Locate the cell with the specified text and output its (x, y) center coordinate. 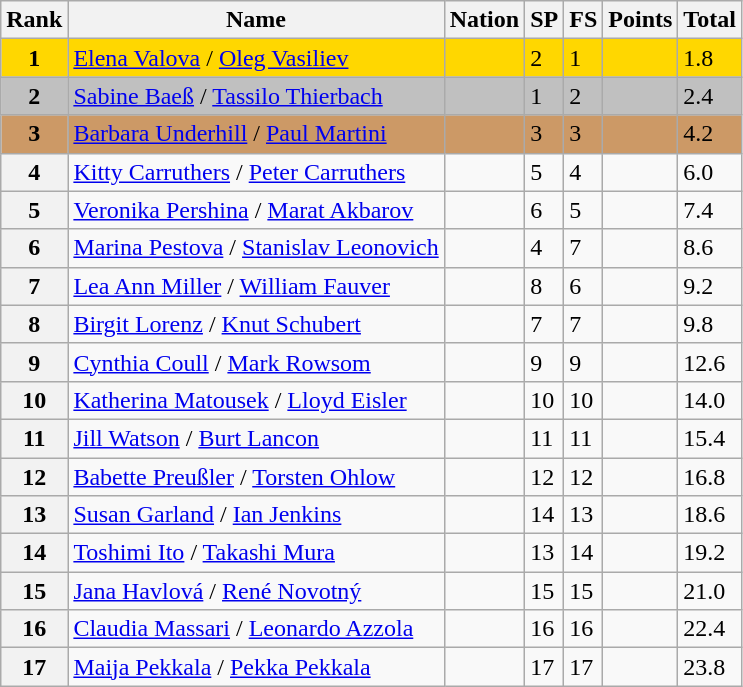
Katherina Matousek / Lloyd Eisler (256, 400)
Marina Pestova / Stanislav Leonovich (256, 248)
Elena Valova / Oleg Vasiliev (256, 58)
Nation (484, 20)
Points (640, 20)
19.2 (710, 553)
23.8 (710, 667)
Jill Watson / Burt Lancon (256, 438)
FS (584, 20)
Kitty Carruthers / Peter Carruthers (256, 172)
4.2 (710, 134)
16.8 (710, 477)
Barbara Underhill / Paul Martini (256, 134)
Susan Garland / Ian Jenkins (256, 515)
Cynthia Coull / Mark Rowsom (256, 362)
Jana Havlová / René Novotný (256, 591)
12.6 (710, 362)
SP (544, 20)
Sabine Baeß / Tassilo Thierbach (256, 96)
2.4 (710, 96)
15.4 (710, 438)
Total (710, 20)
Rank (34, 20)
Maija Pekkala / Pekka Pekkala (256, 667)
Toshimi Ito / Takashi Mura (256, 553)
14.0 (710, 400)
Veronika Pershina / Marat Akbarov (256, 210)
Birgit Lorenz / Knut Schubert (256, 324)
Name (256, 20)
Lea Ann Miller / William Fauver (256, 286)
18.6 (710, 515)
1.8 (710, 58)
21.0 (710, 591)
6.0 (710, 172)
Claudia Massari / Leonardo Azzola (256, 629)
22.4 (710, 629)
Babette Preußler / Torsten Ohlow (256, 477)
9.2 (710, 286)
7.4 (710, 210)
9.8 (710, 324)
8.6 (710, 248)
